Capture the cell that displays the provided text and extract its (x, y) central coordinate. 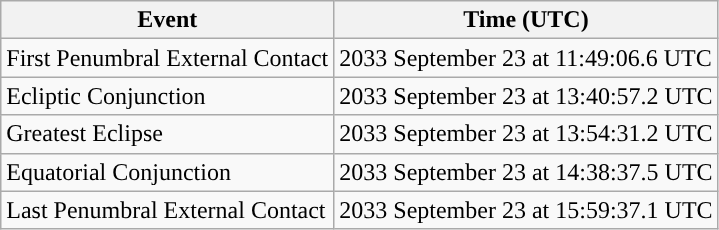
2033 September 23 at 13:54:31.2 UTC (526, 134)
2033 September 23 at 15:59:37.1 UTC (526, 210)
2033 September 23 at 14:38:37.5 UTC (526, 172)
First Penumbral External Contact (168, 58)
Last Penumbral External Contact (168, 210)
Ecliptic Conjunction (168, 96)
2033 September 23 at 13:40:57.2 UTC (526, 96)
2033 September 23 at 11:49:06.6 UTC (526, 58)
Time (UTC) (526, 20)
Greatest Eclipse (168, 134)
Event (168, 20)
Equatorial Conjunction (168, 172)
